Scan for the cell matching the given text and deliver its (X, Y) coordinate at center. 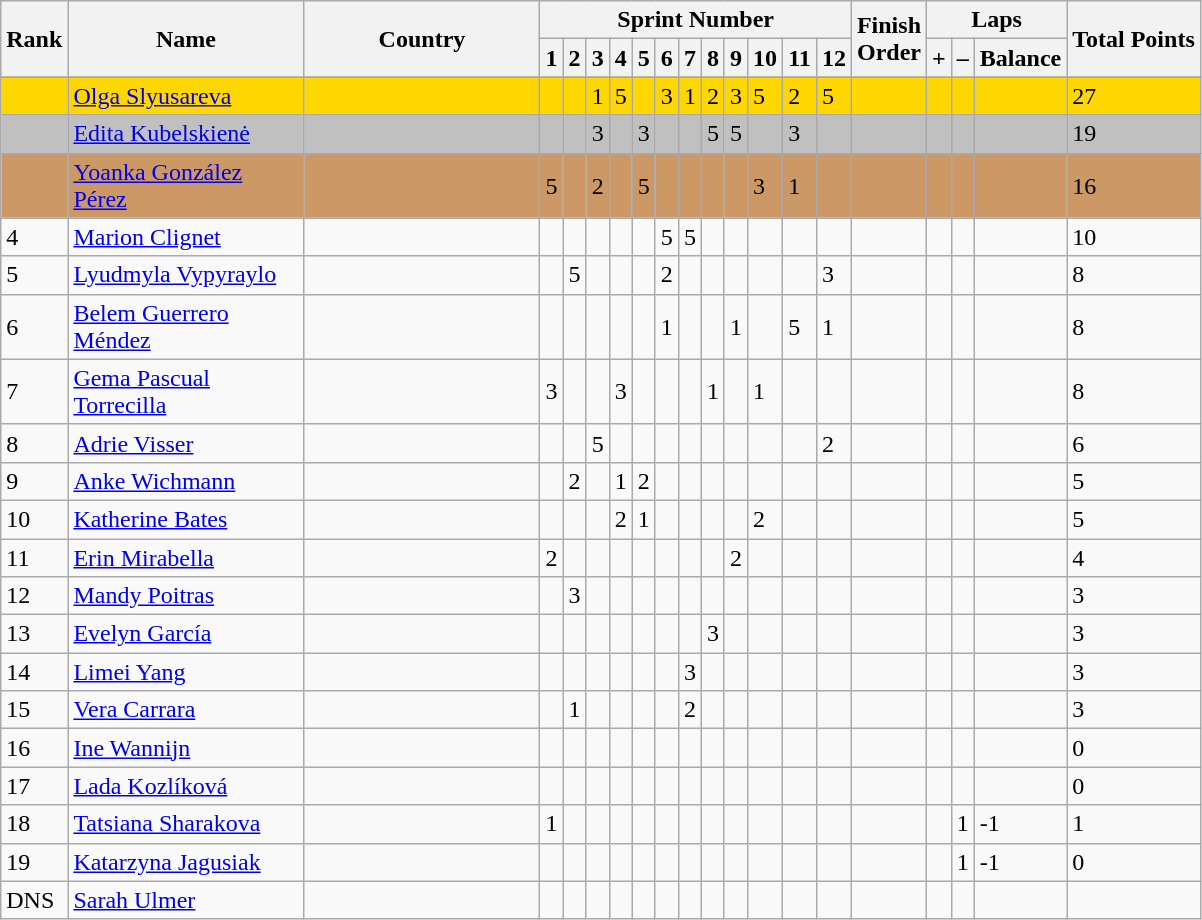
Sprint Number (696, 20)
17 (34, 786)
Rank (34, 39)
14 (34, 672)
Belem Guerrero Méndez (186, 326)
Katarzyna Jagusiak (186, 862)
Lada Kozlíková (186, 786)
Name (186, 39)
Mandy Poitras (186, 596)
Gema Pascual Torrecilla (186, 392)
– (962, 58)
Sarah Ulmer (186, 900)
Lyudmyla Vypyraylo (186, 275)
Erin Mirabella (186, 557)
Anke Wichmann (186, 481)
27 (1134, 96)
Ine Wannijn (186, 748)
Adrie Visser (186, 443)
Yoanka González Pérez (186, 186)
+ (940, 58)
15 (34, 710)
Evelyn García (186, 634)
18 (34, 824)
Balance (1020, 58)
Edita Kubelskienė (186, 134)
Tatsiana Sharakova (186, 824)
13 (34, 634)
Laps (997, 20)
Vera Carrara (186, 710)
Olga Slyusareva (186, 96)
Katherine Bates (186, 519)
Total Points (1134, 39)
Marion Clignet (186, 237)
DNS (34, 900)
Finish Order (888, 39)
Limei Yang (186, 672)
Country (422, 39)
